Scan for the cell matching the given text and deliver its (x, y) coordinate at center. 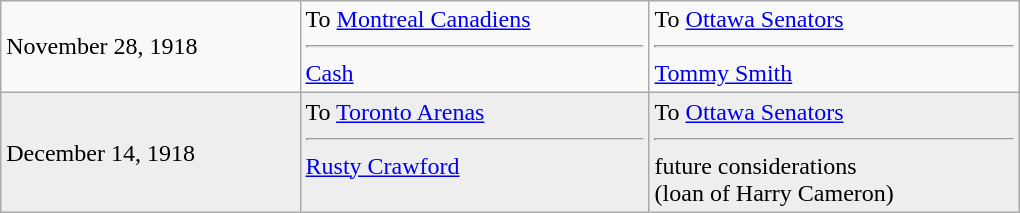
To Montreal CanadiensCash (474, 47)
To Ottawa SenatorsTommy Smith (834, 47)
To Ottawa Senatorsfuture considerations(loan of Harry Cameron) (834, 152)
November 28, 1918 (150, 47)
December 14, 1918 (150, 152)
To Toronto ArenasRusty Crawford (474, 152)
